Capture the cell that displays the provided text and extract its (X, Y) central coordinate. 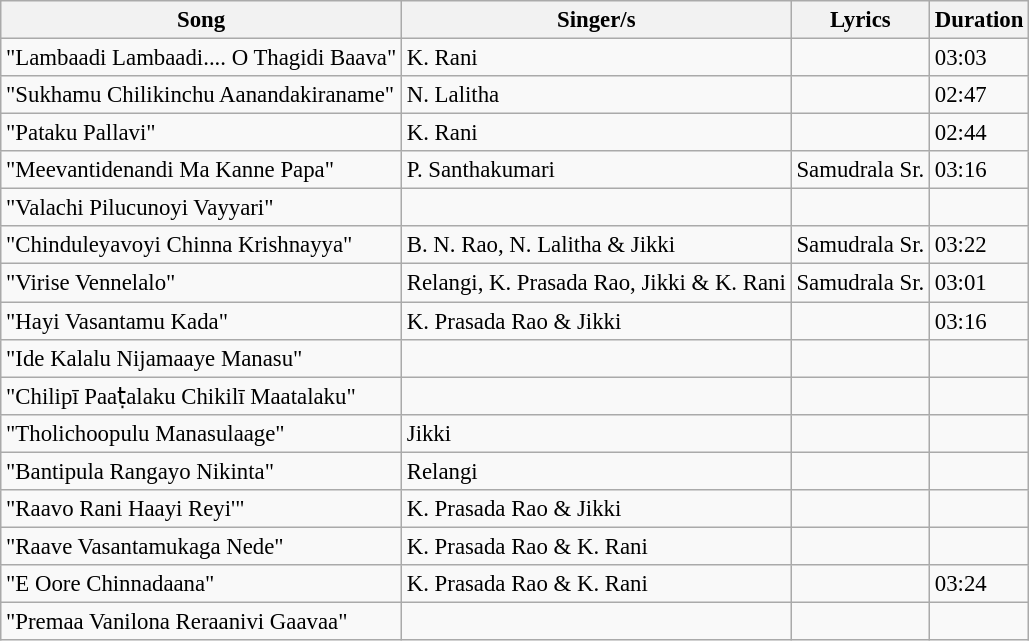
B. N. Rao, N. Lalitha & Jikki (596, 245)
Song (202, 20)
"Valachi Pilucunoyi Vayyari" (202, 208)
"Premaa Vanilona Reraanivi Gaavaa" (202, 621)
"Sukhamu Chilikinchu Aanandakiraname" (202, 95)
"Raavo Rani Haayi Reyi'" (202, 509)
"Lambaadi Lambaadi.... O Thagidi Baava" (202, 58)
"Bantipula Rangayo Nikinta" (202, 471)
"E Oore Chinnadaana" (202, 584)
03:22 (980, 245)
"Raave Vasantamukaga Nede" (202, 546)
"Chinduleyavoyi Chinna Krishnayya" (202, 245)
"Pataku Pallavi" (202, 133)
P. Santhakumari (596, 170)
03:01 (980, 283)
Jikki (596, 433)
N. Lalitha (596, 95)
"Hayi Vasantamu Kada" (202, 321)
03:24 (980, 584)
Relangi, K. Prasada Rao, Jikki & K. Rani (596, 283)
Duration (980, 20)
03:03 (980, 58)
02:47 (980, 95)
Singer/s (596, 20)
"Ide Kalalu Nijamaaye Manasu" (202, 358)
"Tholichoopulu Manasulaage" (202, 433)
Lyrics (860, 20)
"Chilipī Paaṭalaku Chikilī Maatalaku" (202, 396)
02:44 (980, 133)
"Meevantidenandi Ma Kanne Papa" (202, 170)
"Virise Vennelalo" (202, 283)
Relangi (596, 471)
